Provide the (x, y) coordinate of the cell's center where the given text is located.  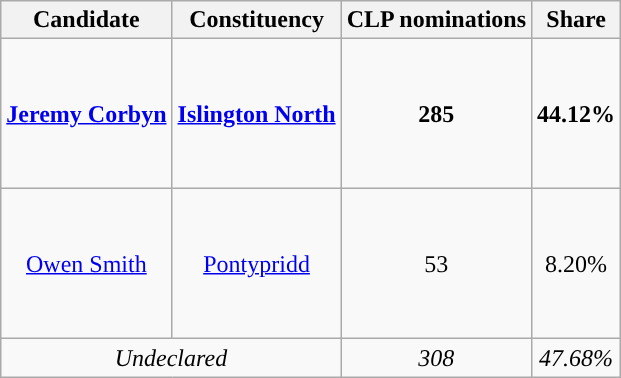
53 (436, 264)
Jeremy Corbyn (86, 114)
Undeclared (171, 358)
8.20% (576, 264)
285 (436, 114)
308 (436, 358)
Constituency (256, 20)
Owen Smith (86, 264)
Pontypridd (256, 264)
Islington North (256, 114)
47.68% (576, 358)
Share (576, 20)
CLP nominations (436, 20)
44.12% (576, 114)
Candidate (86, 20)
